Locate the cell with the specified text and output its (x, y) center coordinate. 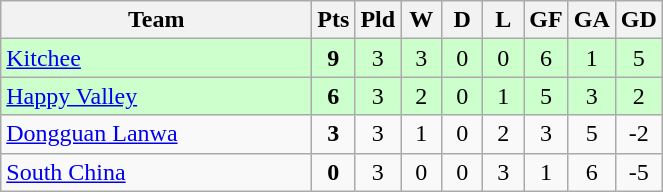
D (462, 20)
Pld (378, 20)
South China (156, 172)
GF (546, 20)
9 (334, 58)
Dongguan Lanwa (156, 134)
Kitchee (156, 58)
W (422, 20)
-5 (638, 172)
Team (156, 20)
Pts (334, 20)
L (504, 20)
Happy Valley (156, 96)
-2 (638, 134)
GA (592, 20)
GD (638, 20)
